From the cell containing the given text, extract its center point as (x, y) coordinate. 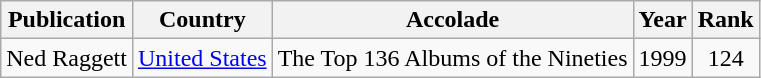
Year (662, 20)
124 (726, 58)
United States (202, 58)
Country (202, 20)
Accolade (452, 20)
1999 (662, 58)
Ned Raggett (67, 58)
The Top 136 Albums of the Nineties (452, 58)
Rank (726, 20)
Publication (67, 20)
